Extract the (x, y) coordinate from the center of the cell holding the provided text.  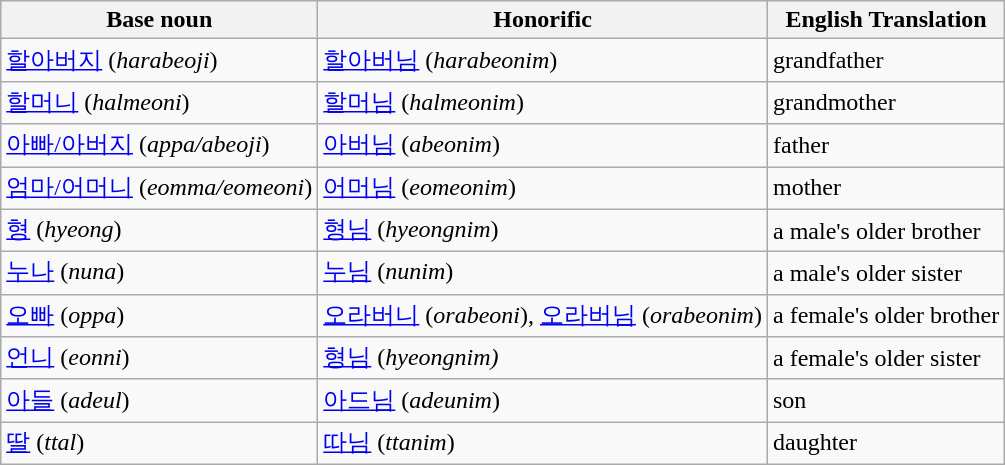
father (886, 146)
son (886, 400)
Base noun (160, 20)
grandmother (886, 102)
어머님 (eomeonim) (543, 188)
mother (886, 188)
누님 (nunim) (543, 274)
따님 (ttanim) (543, 444)
a female's older brother (886, 316)
아버님 (abeonim) (543, 146)
English Translation (886, 20)
a female's older sister (886, 358)
아들 (adeul) (160, 400)
누나 (nuna) (160, 274)
grandfather (886, 60)
Honorific (543, 20)
a male's older brother (886, 230)
아드님 (adeunim) (543, 400)
엄마/어머니 (eomma/eomeoni) (160, 188)
오빠 (oppa) (160, 316)
할아버지 (harabeoji) (160, 60)
딸 (ttal) (160, 444)
할머니 (halmeoni) (160, 102)
할아버님 (harabeonim) (543, 60)
오라버니 (orabeoni), 오라버님 (orabeonim) (543, 316)
아빠/아버지 (appa/abeoji) (160, 146)
a male's older sister (886, 274)
형 (hyeong) (160, 230)
언니 (eonni) (160, 358)
할머님 (halmeonim) (543, 102)
daughter (886, 444)
